Pinpoint the cell where the given text exists, returning its [x, y] midpoint coordinate. 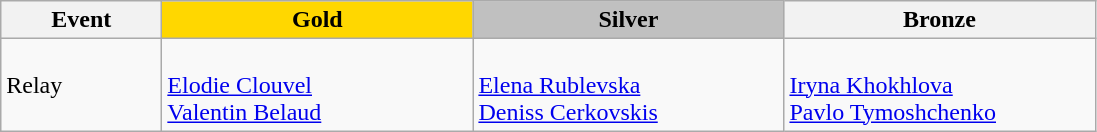
Bronze [940, 20]
Silver [628, 20]
Gold [318, 20]
Elodie ClouvelValentin Belaud [318, 85]
Event [82, 20]
Relay [82, 85]
Iryna KhokhlovaPavlo Tymoshchenko [940, 85]
Elena RublevskaDeniss Cerkovskis [628, 85]
